For the text-containing cell, return its midpoint in (x, y) coordinate format. 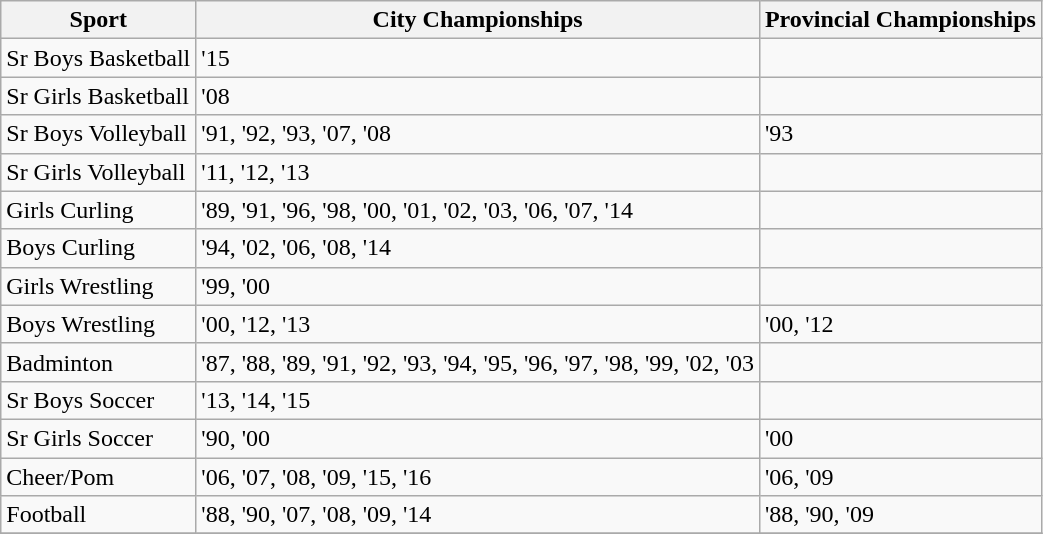
Girls Wrestling (98, 286)
Sr Boys Soccer (98, 400)
Sr Boys Volleyball (98, 134)
'91, '92, '93, '07, '08 (478, 134)
'89, '91, '96, '98, '00, '01, '02, '03, '06, '07, '14 (478, 210)
'00, '12, '13 (478, 324)
Provincial Championships (900, 20)
City Championships (478, 20)
'00, '12 (900, 324)
'88, '90, '09 (900, 515)
'99, '00 (478, 286)
'11, '12, '13 (478, 172)
Sr Boys Basketball (98, 58)
'15 (478, 58)
Sr Girls Soccer (98, 438)
Boys Wrestling (98, 324)
Cheer/Pom (98, 477)
'88, '90, '07, '08, '09, '14 (478, 515)
'00 (900, 438)
Badminton (98, 362)
Sr Girls Volleyball (98, 172)
Sport (98, 20)
'93 (900, 134)
Girls Curling (98, 210)
Football (98, 515)
Sr Girls Basketball (98, 96)
Boys Curling (98, 248)
'08 (478, 96)
'90, '00 (478, 438)
'94, '02, '06, '08, '14 (478, 248)
'13, '14, '15 (478, 400)
'06, '07, '08, '09, '15, '16 (478, 477)
'87, '88, '89, '91, '92, '93, '94, '95, '96, '97, '98, '99, '02, '03 (478, 362)
'06, '09 (900, 477)
